From the cell containing the given text, extract its center point as (x, y) coordinate. 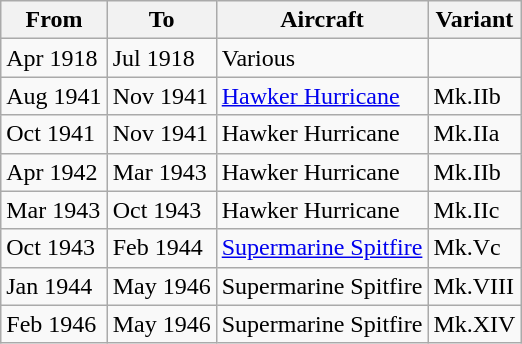
Jan 1944 (54, 286)
Feb 1946 (54, 324)
Oct 1941 (54, 134)
Mk.IIc (474, 210)
Aircraft (322, 20)
Aug 1941 (54, 96)
Variant (474, 20)
From (54, 20)
Apr 1918 (54, 58)
Mk.XIV (474, 324)
Feb 1944 (162, 248)
Jul 1918 (162, 58)
Mk.IIa (474, 134)
Mk.Vc (474, 248)
Mk.VIII (474, 286)
Apr 1942 (54, 172)
Various (322, 58)
To (162, 20)
